Detect which cell encompasses the target text, then output its [x, y] center coordinate. 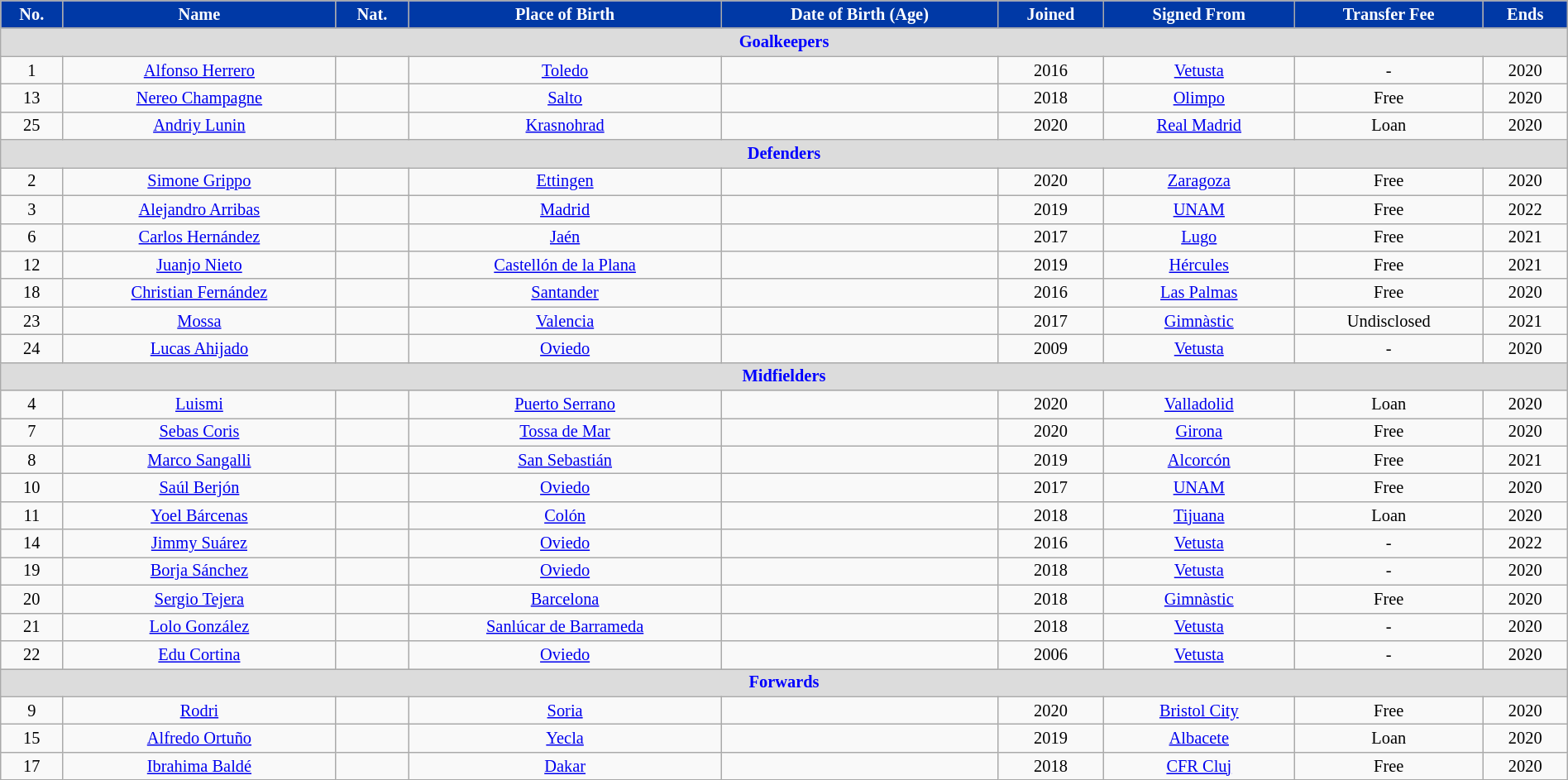
Salto [565, 98]
Santander [565, 293]
Olimpo [1199, 98]
Girona [1199, 432]
Ettingen [565, 181]
San Sebastián [565, 460]
Lugo [1199, 237]
Date of Birth (Age) [859, 14]
Andriy Lunin [199, 126]
21 [31, 627]
13 [31, 98]
Sergio Tejera [199, 599]
4 [31, 404]
Puerto Serrano [565, 404]
Tijuana [1199, 515]
18 [31, 293]
Joined [1051, 14]
Marco Sangalli [199, 460]
Nat. [372, 14]
Defenders [784, 154]
Real Madrid [1199, 126]
Signed From [1199, 14]
Undisclosed [1389, 321]
Tossa de Mar [565, 432]
22 [31, 654]
Carlos Hernández [199, 237]
Jimmy Suárez [199, 543]
Mossa [199, 321]
12 [31, 265]
23 [31, 321]
Yecla [565, 738]
3 [31, 209]
24 [31, 348]
Zaragoza [1199, 181]
Alfonso Herrero [199, 70]
CFR Cluj [1199, 766]
Simone Grippo [199, 181]
Ibrahima Baldé [199, 766]
Place of Birth [565, 14]
Lucas Ahijado [199, 348]
Jaén [565, 237]
No. [31, 14]
Albacete [1199, 738]
Ends [1525, 14]
Edu Cortina [199, 654]
Toledo [565, 70]
Yoel Bárcenas [199, 515]
Name [199, 14]
Midfielders [784, 376]
Goalkeepers [784, 42]
2009 [1051, 348]
Forwards [784, 682]
Rodri [199, 711]
Colón [565, 515]
Alfredo Ortuño [199, 738]
10 [31, 487]
15 [31, 738]
6 [31, 237]
1 [31, 70]
Alejandro Arribas [199, 209]
Las Palmas [1199, 293]
Madrid [565, 209]
Borja Sánchez [199, 571]
Nereo Champagne [199, 98]
Lolo González [199, 627]
Sanlúcar de Barrameda [565, 627]
Castellón de la Plana [565, 265]
Sebas Coris [199, 432]
9 [31, 711]
25 [31, 126]
7 [31, 432]
Dakar [565, 766]
11 [31, 515]
Transfer Fee [1389, 14]
Luismi [199, 404]
Soria [565, 711]
14 [31, 543]
8 [31, 460]
19 [31, 571]
Valencia [565, 321]
Barcelona [565, 599]
Christian Fernández [199, 293]
17 [31, 766]
Bristol City [1199, 711]
Alcorcón [1199, 460]
Krasnohrad [565, 126]
Juanjo Nieto [199, 265]
20 [31, 599]
Hércules [1199, 265]
Saúl Berjón [199, 487]
2006 [1051, 654]
Valladolid [1199, 404]
2 [31, 181]
